Provide the (X, Y) coordinate of the cell's center where the given text is located.  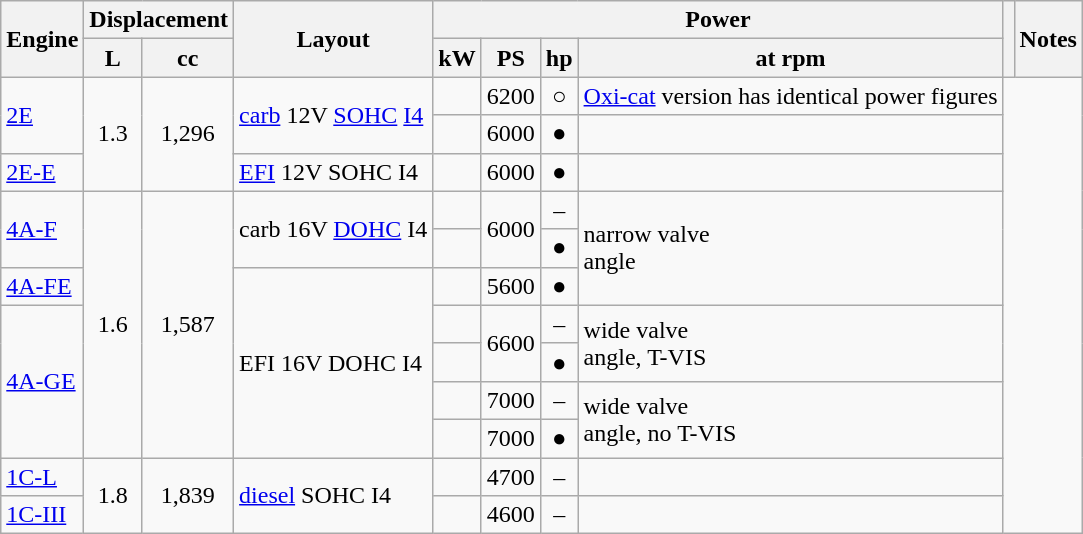
carb 16V DOHC I4 (334, 229)
○ (559, 96)
Layout (334, 39)
Notes (1048, 39)
at rpm (790, 58)
EFI 16V DOHC I4 (334, 362)
wide valveangle, T-VIS (790, 343)
4A-FE (42, 286)
1C-III (42, 515)
4600 (510, 515)
2E-E (42, 172)
PS (510, 58)
1C-L (42, 477)
cc (188, 58)
carb 12V SOHC I4 (334, 115)
kW (457, 58)
L (113, 58)
4700 (510, 477)
wide valveangle, no T-VIS (790, 419)
hp (559, 58)
1,296 (188, 134)
1.6 (113, 324)
1.3 (113, 134)
1,839 (188, 496)
Engine (42, 39)
Displacement (159, 20)
4A-GE (42, 381)
1.8 (113, 496)
diesel SOHC I4 (334, 496)
Oxi-cat version has identical power figures (790, 96)
6600 (510, 343)
Power (718, 20)
6200 (510, 96)
4A-F (42, 229)
EFI 12V SOHC I4 (334, 172)
1,587 (188, 324)
5600 (510, 286)
2E (42, 115)
narrow valveangle (790, 248)
